Locate the cell with the specified text and output its (X, Y) center coordinate. 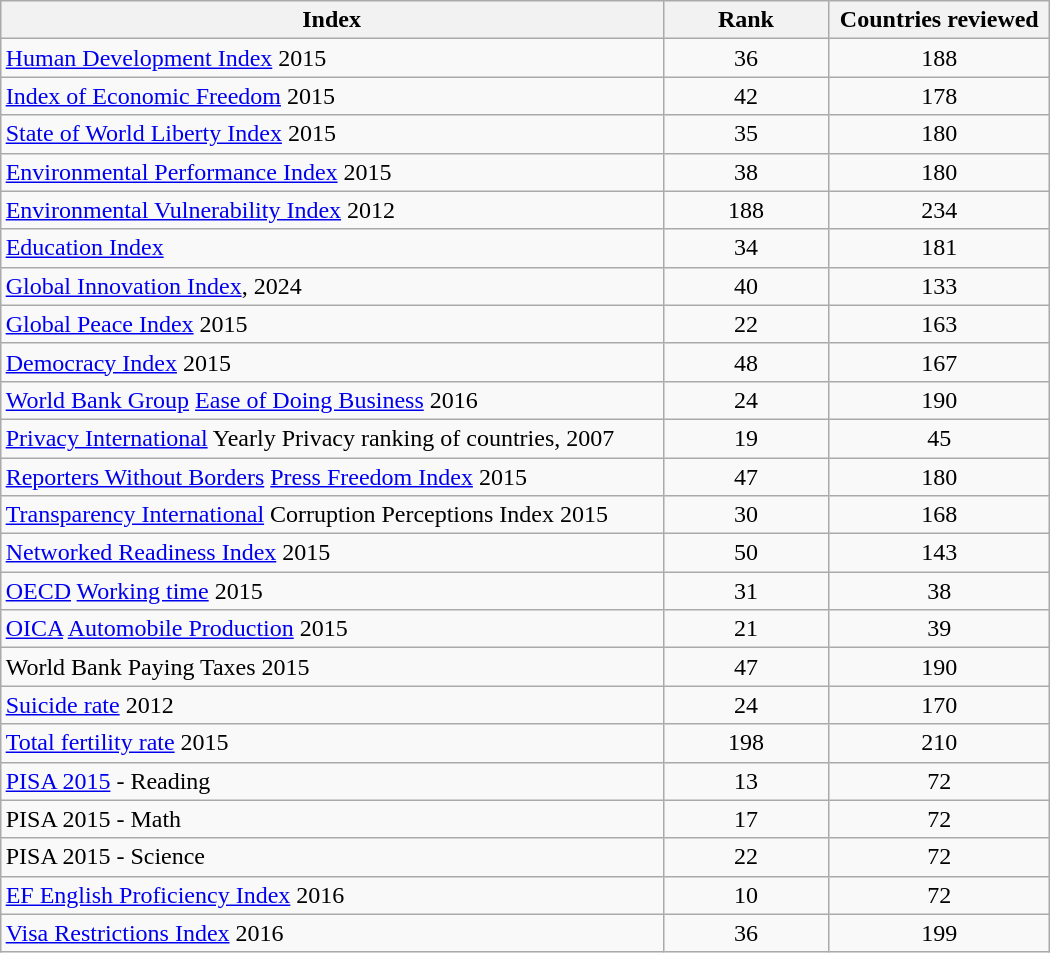
Total fertility rate 2015 (332, 743)
21 (746, 629)
State of World Liberty Index 2015 (332, 134)
PISA 2015 - Reading (332, 781)
Environmental Performance Index 2015 (332, 172)
Democracy Index 2015 (332, 362)
10 (746, 895)
167 (940, 362)
48 (746, 362)
199 (940, 933)
210 (940, 743)
World Bank Paying Taxes 2015 (332, 667)
Index of Economic Freedom 2015 (332, 96)
40 (746, 286)
39 (940, 629)
PISA 2015 - Science (332, 857)
30 (746, 515)
EF English Proficiency Index 2016 (332, 895)
31 (746, 591)
Index (332, 20)
163 (940, 324)
133 (940, 286)
178 (940, 96)
Transparency International Corruption Perceptions Index 2015 (332, 515)
Networked Readiness Index 2015 (332, 553)
OICA Automobile Production 2015 (332, 629)
OECD Working time 2015 (332, 591)
50 (746, 553)
170 (940, 705)
Global Innovation Index, 2024 (332, 286)
Human Development Index 2015 (332, 58)
Countries reviewed (940, 20)
34 (746, 248)
168 (940, 515)
Suicide rate 2012 (332, 705)
World Bank Group Ease of Doing Business 2016 (332, 400)
13 (746, 781)
PISA 2015 - Math (332, 819)
42 (746, 96)
19 (746, 438)
234 (940, 210)
45 (940, 438)
17 (746, 819)
198 (746, 743)
Rank (746, 20)
Visa Restrictions Index 2016 (332, 933)
143 (940, 553)
Reporters Without Borders Press Freedom Index 2015 (332, 477)
Privacy International Yearly Privacy ranking of countries, 2007 (332, 438)
35 (746, 134)
181 (940, 248)
Education Index (332, 248)
Global Peace Index 2015 (332, 324)
Environmental Vulnerability Index 2012 (332, 210)
